Detect which cell encompasses the target text, then output its [x, y] center coordinate. 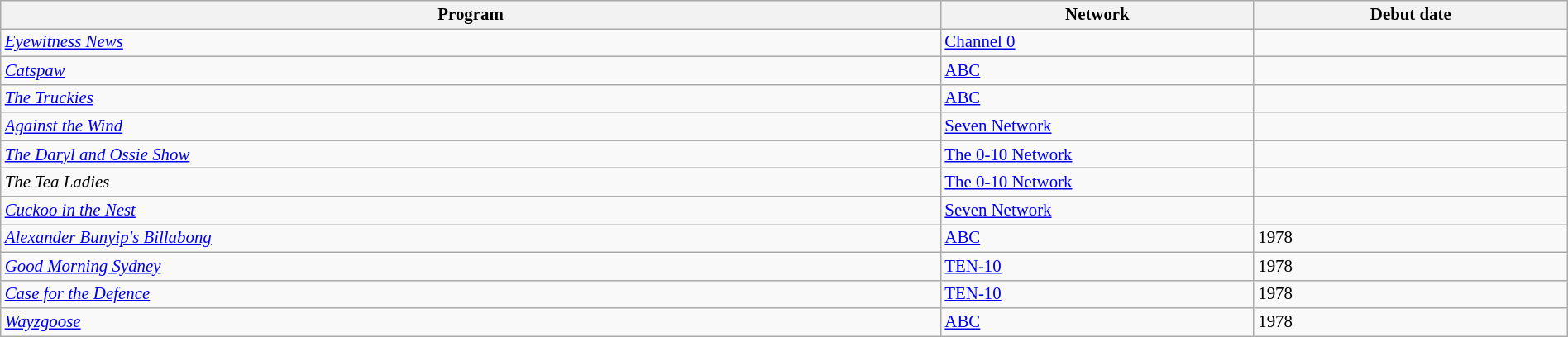
Program [471, 15]
The Tea Ladies [471, 183]
Eyewitness News [471, 42]
Channel 0 [1097, 42]
Catspaw [471, 70]
The Truckies [471, 98]
Good Morning Sydney [471, 266]
Network [1097, 15]
Cuckoo in the Nest [471, 211]
The Daryl and Ossie Show [471, 154]
Case for the Defence [471, 294]
Wayzgoose [471, 322]
Against the Wind [471, 126]
Debut date [1411, 15]
Alexander Bunyip's Billabong [471, 238]
